Output the (x, y) coordinate of the center of the cell containing the given text.  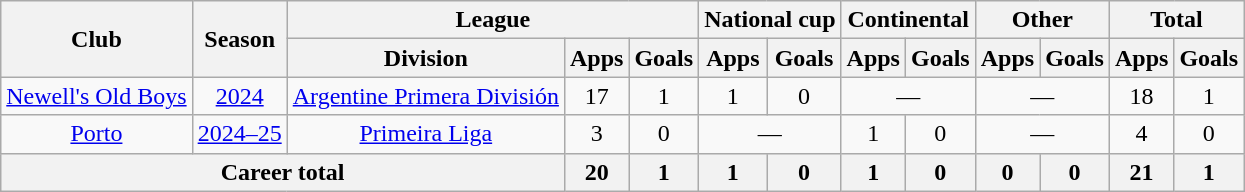
17 (596, 96)
3 (596, 134)
Club (96, 39)
2024 (240, 96)
21 (1141, 172)
4 (1141, 134)
18 (1141, 96)
Argentine Primera División (426, 96)
Newell's Old Boys (96, 96)
Porto (96, 134)
20 (596, 172)
Other (1042, 20)
Primeira Liga (426, 134)
Career total (283, 172)
League (492, 20)
Total (1176, 20)
Season (240, 39)
2024–25 (240, 134)
Division (426, 58)
Continental (908, 20)
National cup (770, 20)
